Locate the cell with the specified text and output its (X, Y) center coordinate. 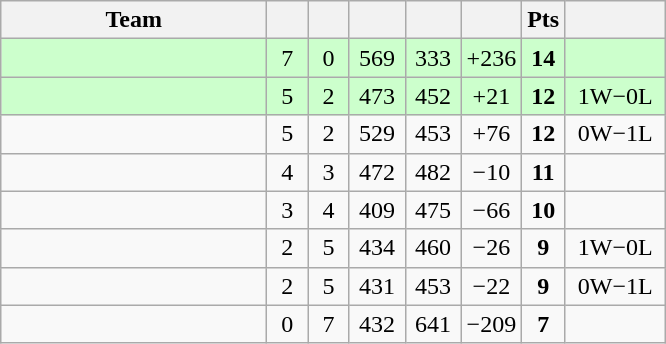
14 (544, 58)
Team (134, 20)
434 (377, 248)
460 (433, 248)
431 (377, 286)
472 (377, 172)
409 (377, 210)
10 (544, 210)
+76 (492, 134)
−22 (492, 286)
+236 (492, 58)
475 (433, 210)
333 (433, 58)
−26 (492, 248)
482 (433, 172)
−209 (492, 324)
−10 (492, 172)
432 (377, 324)
569 (377, 58)
11 (544, 172)
641 (433, 324)
+21 (492, 96)
452 (433, 96)
−66 (492, 210)
529 (377, 134)
473 (377, 96)
Pts (544, 20)
